Search for the cell housing the specified text and yield its (x, y) center coordinate. 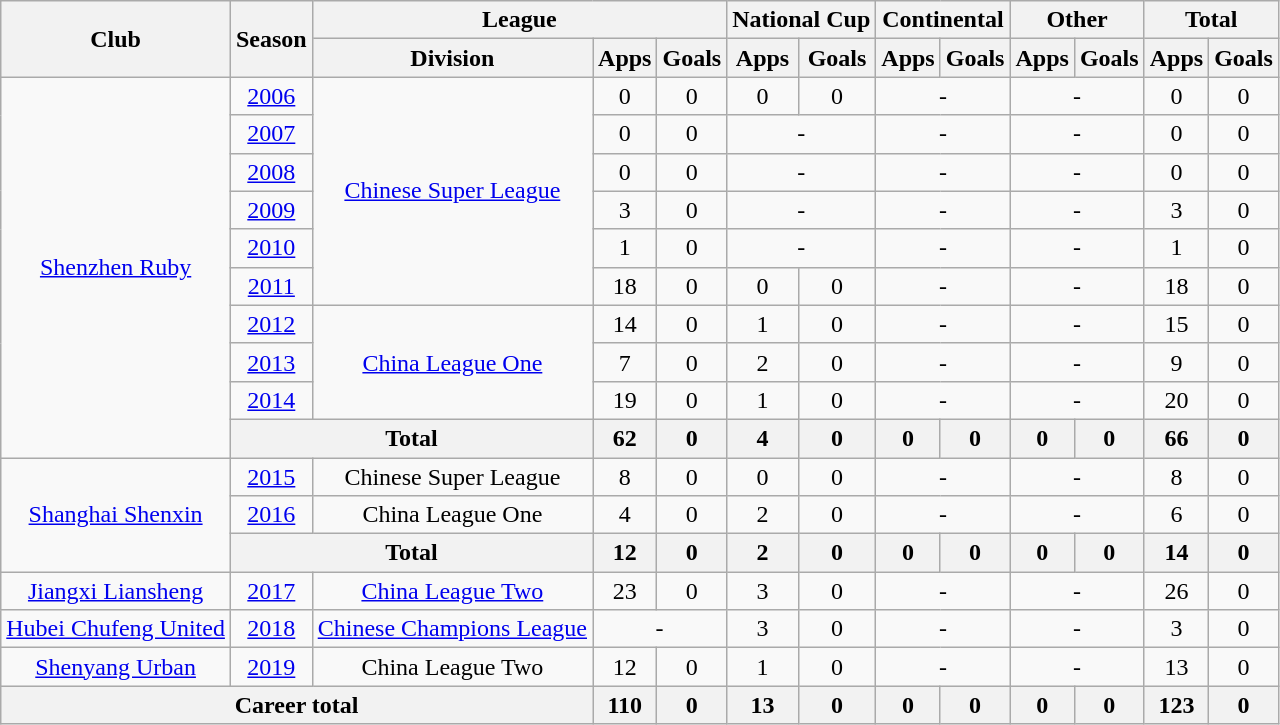
2007 (271, 134)
2019 (271, 667)
2017 (271, 591)
Shenyang Urban (116, 667)
20 (1176, 400)
110 (625, 705)
62 (625, 438)
Season (271, 39)
2006 (271, 96)
6 (1176, 515)
Other (1077, 20)
2011 (271, 286)
9 (1176, 362)
2016 (271, 515)
Hubei Chufeng United (116, 629)
2014 (271, 400)
2015 (271, 477)
Jiangxi Liansheng (116, 591)
2010 (271, 248)
2008 (271, 172)
National Cup (802, 20)
Shanghai Shenxin (116, 515)
Division (452, 58)
2018 (271, 629)
Chinese Champions League (452, 629)
7 (625, 362)
66 (1176, 438)
League (520, 20)
19 (625, 400)
2012 (271, 324)
Shenzhen Ruby (116, 268)
15 (1176, 324)
Career total (297, 705)
26 (1176, 591)
2009 (271, 210)
23 (625, 591)
Club (116, 39)
Continental (943, 20)
123 (1176, 705)
2013 (271, 362)
